Capture the cell that displays the provided text and extract its (X, Y) central coordinate. 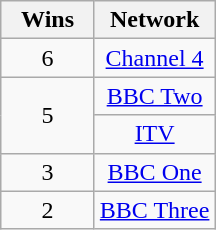
BBC Two (154, 96)
BBC One (154, 172)
BBC Three (154, 210)
5 (48, 115)
3 (48, 172)
Wins (48, 20)
2 (48, 210)
Network (154, 20)
Channel 4 (154, 58)
ITV (154, 134)
6 (48, 58)
